For the text-containing cell, return its midpoint in [x, y] coordinate format. 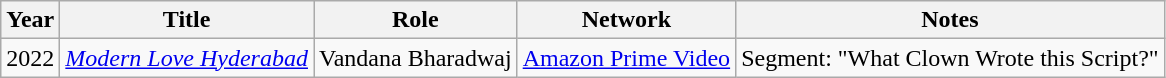
Network [626, 20]
Amazon Prime Video [626, 58]
2022 [30, 58]
Year [30, 20]
Vandana Bharadwaj [416, 58]
Title [187, 20]
Role [416, 20]
Notes [950, 20]
Modern Love Hyderabad [187, 58]
Segment: "What Clown Wrote this Script?" [950, 58]
